Extract the [x, y] coordinate from the center of the cell holding the provided text.  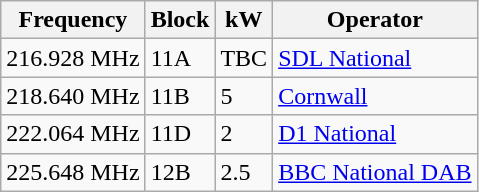
216.928 MHz [73, 58]
12B [180, 172]
Operator [375, 20]
SDL National [375, 58]
2.5 [244, 172]
D1 National [375, 134]
Block [180, 20]
225.648 MHz [73, 172]
5 [244, 96]
Frequency [73, 20]
2 [244, 134]
11A [180, 58]
218.640 MHz [73, 96]
kW [244, 20]
11B [180, 96]
Cornwall [375, 96]
BBC National DAB [375, 172]
11D [180, 134]
TBC [244, 58]
222.064 MHz [73, 134]
